For the text-containing cell, return its midpoint in (x, y) coordinate format. 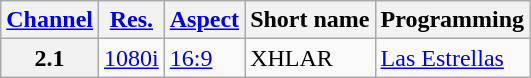
1080i (132, 58)
16:9 (204, 58)
Res. (132, 20)
2.1 (50, 58)
Aspect (204, 20)
XHLAR (310, 58)
Las Estrellas (452, 58)
Programming (452, 20)
Short name (310, 20)
Channel (50, 20)
